Return (x, y) of the center of cell containing provided text 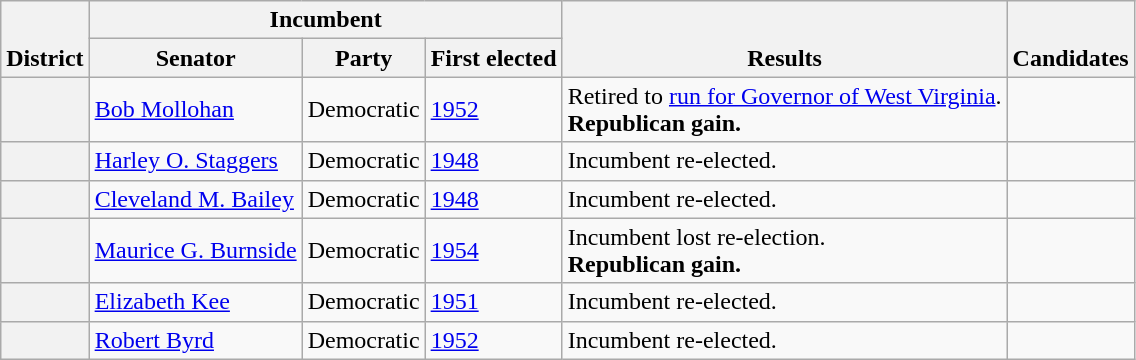
First elected (494, 58)
District (45, 39)
Candidates (1070, 39)
Robert Byrd (196, 340)
Senator (196, 58)
Harley O. Staggers (196, 161)
Elizabeth Kee (196, 302)
Results (784, 39)
Party (364, 58)
Incumbent lost re-election.Republican gain. (784, 250)
Cleveland M. Bailey (196, 199)
Retired to run for Governor of West Virginia.Republican gain. (784, 110)
1954 (494, 250)
1951 (494, 302)
Bob Mollohan (196, 110)
Incumbent (326, 20)
Maurice G. Burnside (196, 250)
